Pinpoint the cell where the given text exists, returning its [x, y] midpoint coordinate. 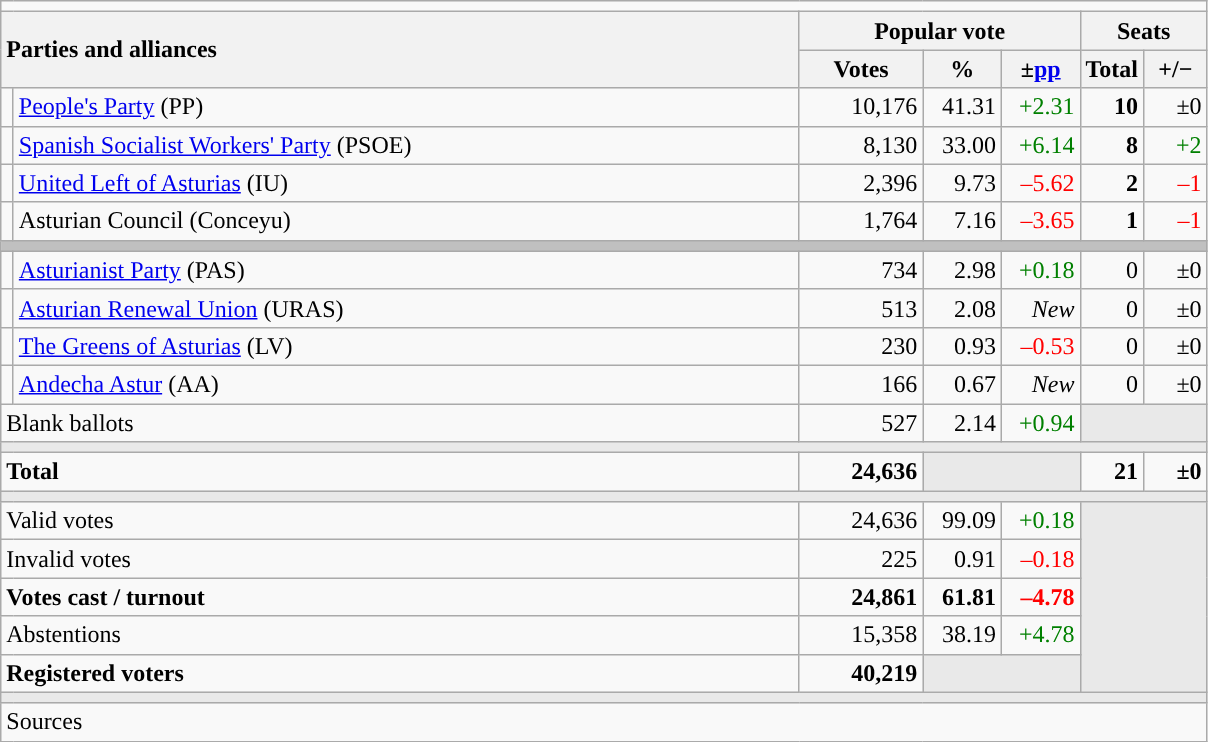
Asturian Council (Conceyu) [406, 221]
99.09 [962, 521]
Spanish Socialist Workers' Party (PSOE) [406, 145]
8,130 [861, 145]
Andecha Astur (AA) [406, 384]
–3.65 [1040, 221]
2,396 [861, 183]
% [962, 69]
24,861 [861, 597]
2.98 [962, 270]
225 [861, 559]
0.93 [962, 346]
230 [861, 346]
40,219 [861, 673]
513 [861, 308]
10 [1112, 107]
Seats [1144, 31]
1 [1112, 221]
–0.18 [1040, 559]
±pp [1040, 69]
2 [1112, 183]
Blank ballots [400, 423]
61.81 [962, 597]
Parties and alliances [400, 50]
2.08 [962, 308]
0.91 [962, 559]
–0.53 [1040, 346]
10,176 [861, 107]
9.73 [962, 183]
21 [1112, 472]
734 [861, 270]
Registered voters [400, 673]
+/− [1176, 69]
United Left of Asturias (IU) [406, 183]
–5.62 [1040, 183]
Asturianist Party (PAS) [406, 270]
+0.94 [1040, 423]
Asturian Renewal Union (URAS) [406, 308]
166 [861, 384]
Popular vote [940, 31]
2.14 [962, 423]
Valid votes [400, 521]
+2 [1176, 145]
Votes [861, 69]
Abstentions [400, 635]
Invalid votes [400, 559]
–4.78 [1040, 597]
33.00 [962, 145]
1,764 [861, 221]
15,358 [861, 635]
+6.14 [1040, 145]
Votes cast / turnout [400, 597]
527 [861, 423]
People's Party (PP) [406, 107]
The Greens of Asturias (LV) [406, 346]
38.19 [962, 635]
8 [1112, 145]
7.16 [962, 221]
0.67 [962, 384]
41.31 [962, 107]
+2.31 [1040, 107]
Sources [604, 722]
+4.78 [1040, 635]
